Output the (x, y) coordinate of the center of the cell containing the given text.  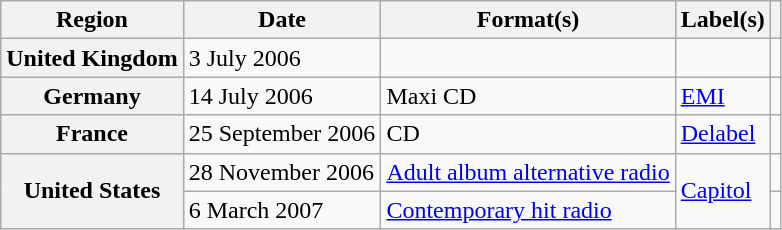
Contemporary hit radio (528, 210)
25 September 2006 (282, 134)
Delabel (722, 134)
6 March 2007 (282, 210)
France (92, 134)
United States (92, 191)
Region (92, 20)
Adult album alternative radio (528, 172)
Maxi CD (528, 96)
Capitol (722, 191)
28 November 2006 (282, 172)
United Kingdom (92, 58)
Germany (92, 96)
3 July 2006 (282, 58)
Label(s) (722, 20)
CD (528, 134)
Format(s) (528, 20)
14 July 2006 (282, 96)
Date (282, 20)
EMI (722, 96)
